From the cell containing the given text, extract its center point as [X, Y] coordinate. 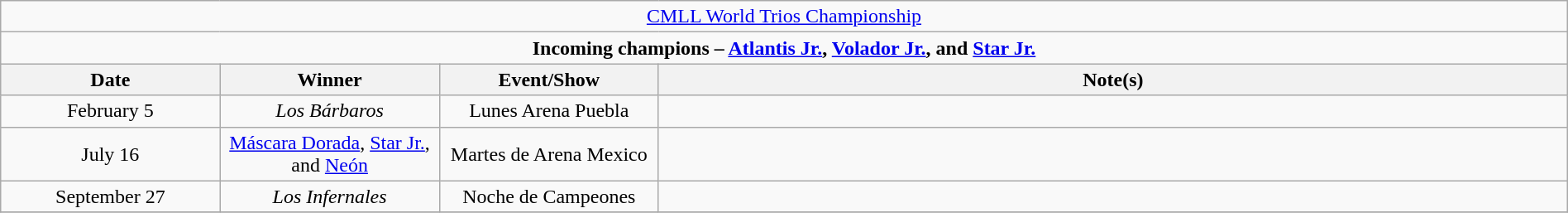
September 27 [111, 196]
Lunes Arena Puebla [549, 111]
February 5 [111, 111]
Los Infernales [329, 196]
Incoming champions – Atlantis Jr., Volador Jr., and Star Jr. [784, 48]
Event/Show [549, 80]
Noche de Campeones [549, 196]
Martes de Arena Mexico [549, 154]
Máscara Dorada, Star Jr., and Neón [329, 154]
CMLL World Trios Championship [784, 17]
Note(s) [1113, 80]
Winner [329, 80]
Date [111, 80]
July 16 [111, 154]
Los Bárbaros [329, 111]
